For the text-containing cell, return its midpoint in (X, Y) coordinate format. 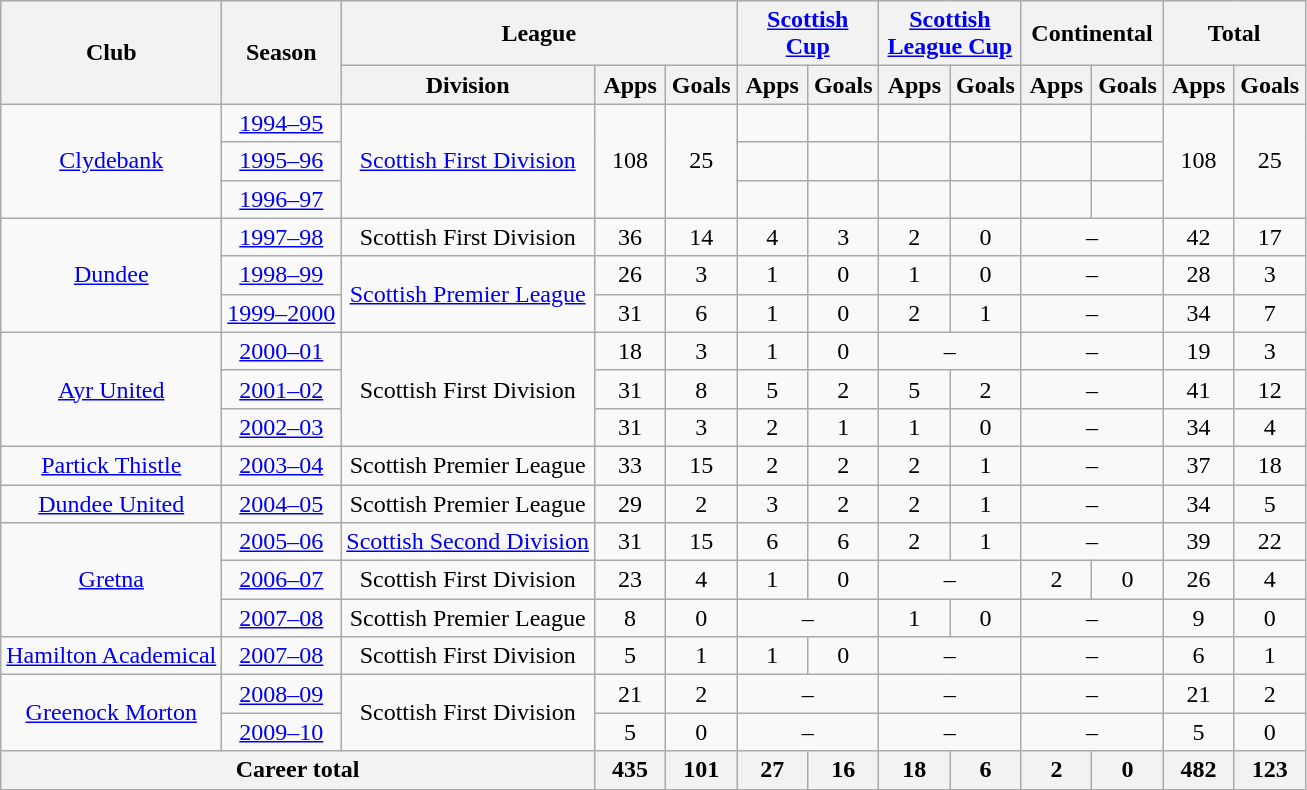
Dundee (112, 275)
2006–07 (282, 580)
9 (1198, 618)
2003–04 (282, 465)
2000–01 (282, 351)
Ayr United (112, 389)
Scottish Second Division (468, 542)
36 (630, 237)
Clydebank (112, 161)
28 (1198, 275)
Scottish Cup (808, 34)
33 (630, 465)
14 (702, 237)
17 (1270, 237)
Hamilton Academical (112, 656)
1995–96 (282, 161)
16 (844, 770)
Gretna (112, 580)
41 (1198, 389)
Total (1234, 34)
Career total (298, 770)
37 (1198, 465)
1997–98 (282, 237)
435 (630, 770)
Greenock Morton (112, 713)
1994–95 (282, 123)
29 (630, 503)
2001–02 (282, 389)
1998–99 (282, 275)
482 (1198, 770)
2005–06 (282, 542)
Season (282, 52)
19 (1198, 351)
7 (1270, 313)
Scottish League Cup (950, 34)
101 (702, 770)
Dundee United (112, 503)
Division (468, 85)
12 (1270, 389)
2008–09 (282, 694)
123 (1270, 770)
Continental (1092, 34)
1996–97 (282, 199)
League (539, 34)
39 (1198, 542)
1999–2000 (282, 313)
Club (112, 52)
42 (1198, 237)
2002–03 (282, 427)
2004–05 (282, 503)
2009–10 (282, 732)
27 (772, 770)
23 (630, 580)
22 (1270, 542)
Partick Thistle (112, 465)
